Extract the (x, y) coordinate from the center of the cell holding the provided text.  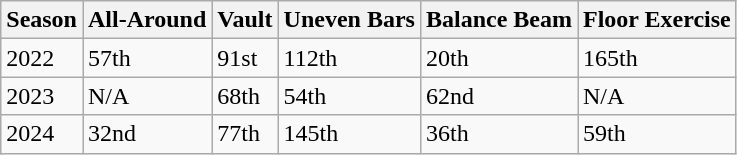
165th (658, 58)
20th (498, 58)
2024 (42, 134)
77th (245, 134)
2023 (42, 96)
36th (498, 134)
Balance Beam (498, 20)
Vault (245, 20)
68th (245, 96)
All-Around (146, 20)
91st (245, 58)
112th (349, 58)
Uneven Bars (349, 20)
54th (349, 96)
2022 (42, 58)
145th (349, 134)
Season (42, 20)
59th (658, 134)
62nd (498, 96)
Floor Exercise (658, 20)
32nd (146, 134)
57th (146, 58)
